For the text-containing cell, return its midpoint in (X, Y) coordinate format. 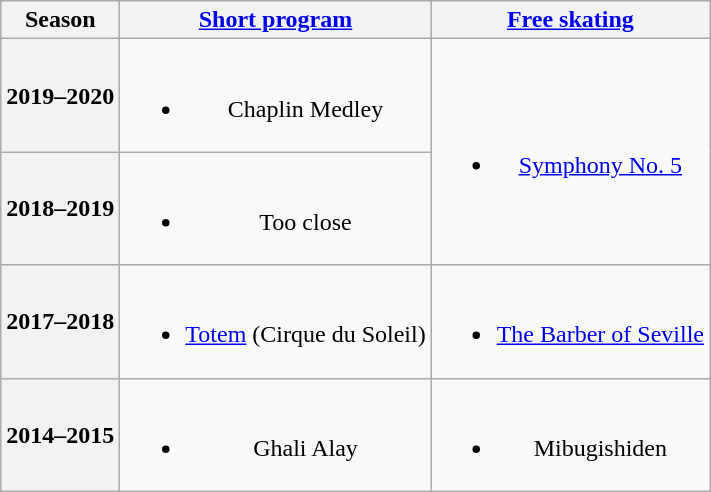
2017–2018 (60, 322)
Mibugishiden (570, 434)
2014–2015 (60, 434)
Symphony No. 5 (570, 152)
Short program (276, 20)
The Barber of Seville (570, 322)
Ghali Alay (276, 434)
Too close (276, 208)
Totem (Cirque du Soleil) (276, 322)
Season (60, 20)
2018–2019 (60, 208)
2019–2020 (60, 96)
Chaplin Medley (276, 96)
Free skating (570, 20)
